Capture the cell that displays the provided text and extract its (X, Y) central coordinate. 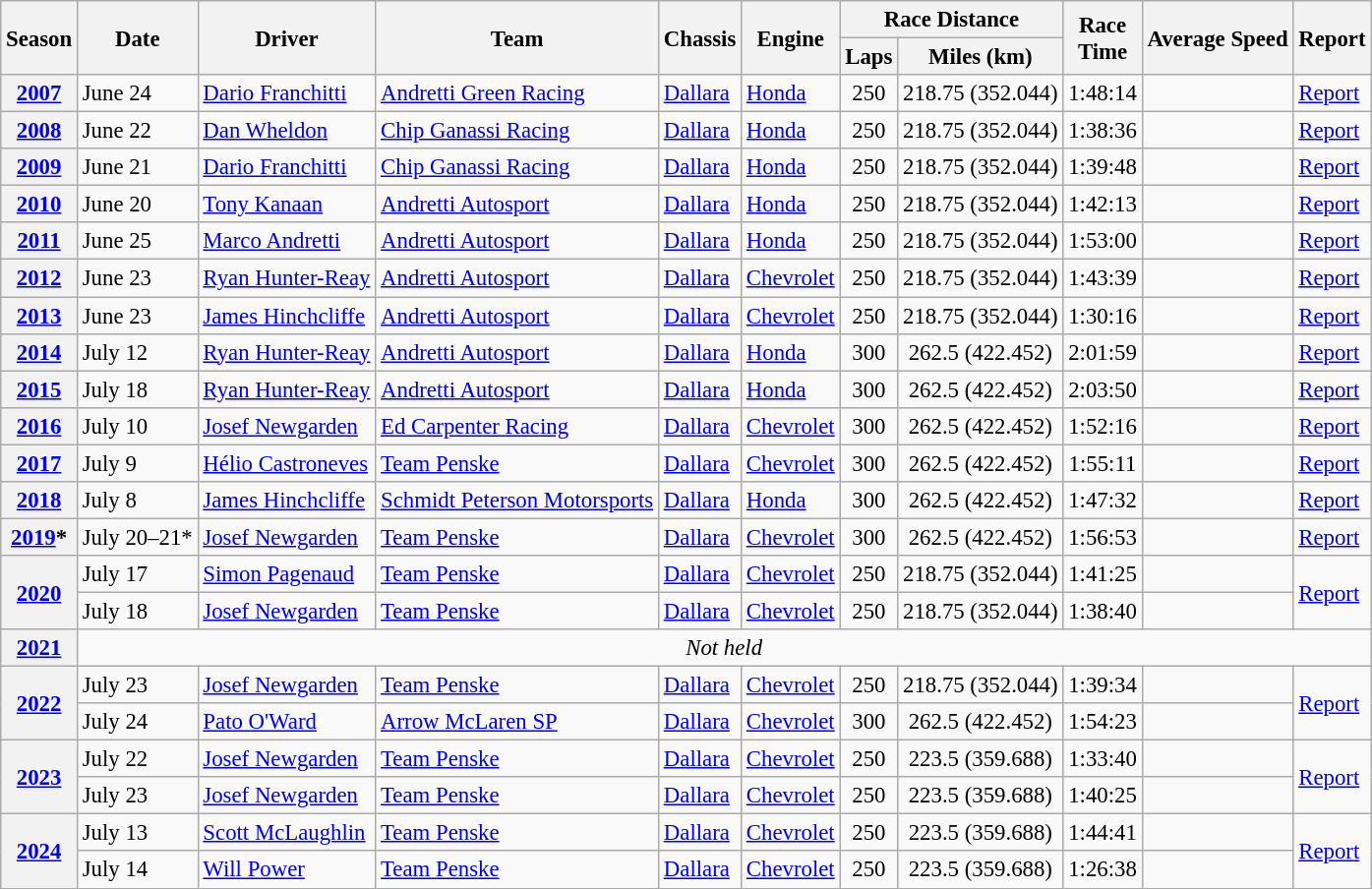
1:38:36 (1103, 131)
Chassis (700, 37)
2010 (39, 205)
Hélio Castroneves (287, 463)
July 22 (138, 759)
Season (39, 37)
July 20–21* (138, 537)
1:30:16 (1103, 316)
Marco Andretti (287, 241)
2007 (39, 93)
2018 (39, 501)
July 12 (138, 352)
1:40:25 (1103, 796)
June 20 (138, 205)
Team (517, 37)
Miles (km) (981, 57)
July 24 (138, 722)
1:56:53 (1103, 537)
1:39:48 (1103, 167)
Ed Carpenter Racing (517, 426)
1:55:11 (1103, 463)
Scott McLaughlin (287, 833)
1:43:39 (1103, 278)
1:53:00 (1103, 241)
July 9 (138, 463)
Pato O'Ward (287, 722)
2022 (39, 704)
July 17 (138, 574)
Driver (287, 37)
1:33:40 (1103, 759)
1:39:34 (1103, 685)
1:41:25 (1103, 574)
2014 (39, 352)
Race Distance (952, 20)
1:42:13 (1103, 205)
June 25 (138, 241)
June 24 (138, 93)
Dan Wheldon (287, 131)
2009 (39, 167)
Laps (869, 57)
July 8 (138, 501)
RaceTime (1103, 37)
2011 (39, 241)
June 22 (138, 131)
1:26:38 (1103, 870)
Tony Kanaan (287, 205)
2015 (39, 389)
2021 (39, 648)
1:44:41 (1103, 833)
2020 (39, 592)
1:38:40 (1103, 611)
Engine (791, 37)
2008 (39, 131)
2024 (39, 852)
2019* (39, 537)
2016 (39, 426)
2023 (39, 777)
2012 (39, 278)
Average Speed (1218, 37)
2:01:59 (1103, 352)
July 10 (138, 426)
2013 (39, 316)
Will Power (287, 870)
1:54:23 (1103, 722)
Schmidt Peterson Motorsports (517, 501)
Date (138, 37)
July 14 (138, 870)
Simon Pagenaud (287, 574)
Not held (724, 648)
1:52:16 (1103, 426)
2:03:50 (1103, 389)
1:48:14 (1103, 93)
1:47:32 (1103, 501)
July 13 (138, 833)
June 21 (138, 167)
Andretti Green Racing (517, 93)
Arrow McLaren SP (517, 722)
2017 (39, 463)
